Find where the given text appears and provide that cell's center as [x, y] coordinate. 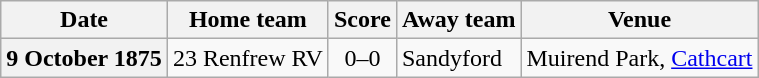
Muirend Park, Cathcart [640, 58]
Venue [640, 20]
Date [84, 20]
Home team [248, 20]
Sandyford [458, 58]
0–0 [362, 58]
9 October 1875 [84, 58]
Score [362, 20]
23 Renfrew RV [248, 58]
Away team [458, 20]
